Determine the [x, y] coordinate at the center of the cell enclosing the given text.  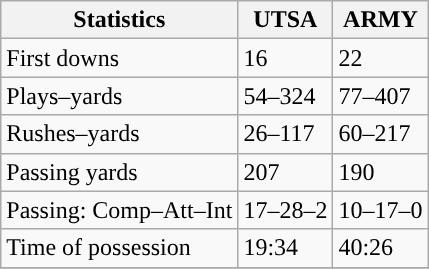
40:26 [380, 248]
Statistics [120, 20]
207 [286, 172]
77–407 [380, 96]
UTSA [286, 20]
10–17–0 [380, 210]
19:34 [286, 248]
ARMY [380, 20]
17–28–2 [286, 210]
190 [380, 172]
26–117 [286, 134]
Time of possession [120, 248]
22 [380, 58]
Rushes–yards [120, 134]
Passing yards [120, 172]
Passing: Comp–Att–Int [120, 210]
16 [286, 58]
First downs [120, 58]
54–324 [286, 96]
60–217 [380, 134]
Plays–yards [120, 96]
